Find where the given text appears and provide that cell's center as [X, Y] coordinate. 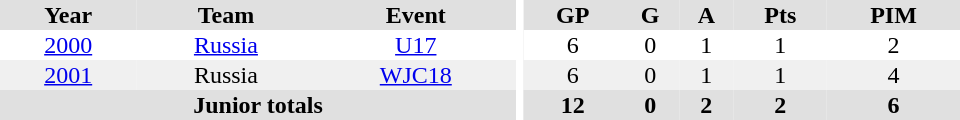
GP [572, 15]
A [706, 15]
Team [226, 15]
PIM [894, 15]
12 [572, 105]
U17 [416, 45]
2001 [68, 75]
2000 [68, 45]
4 [894, 75]
Pts [781, 15]
Event [416, 15]
Year [68, 15]
G [650, 15]
Junior totals [258, 105]
WJC18 [416, 75]
